Output the [x, y] coordinate of the center of the cell containing the given text.  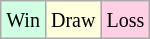
Loss [126, 20]
Draw [72, 20]
Win [24, 20]
